Return the [x, y] coordinate for the center point of the cell that contains the specified text.  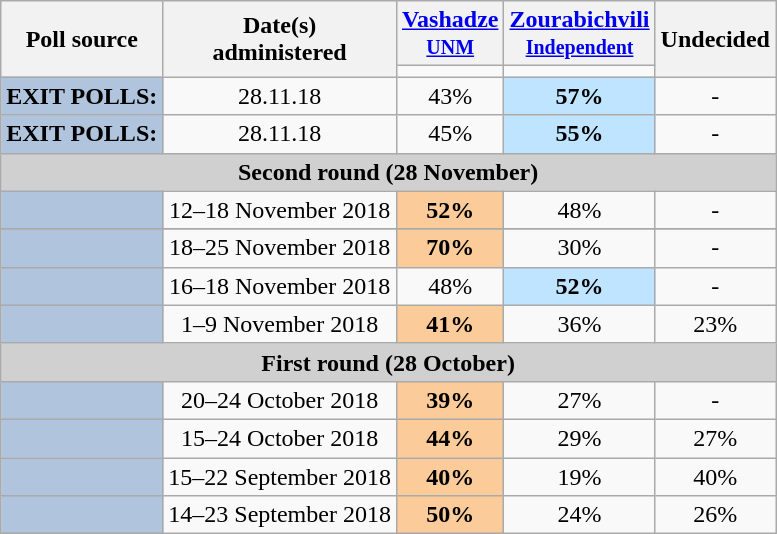
20–24 October 2018 [280, 400]
39% [450, 400]
41% [450, 324]
VashadzeUNM [450, 34]
55% [580, 134]
16–18 November 2018 [280, 286]
44% [450, 438]
12–18 November 2018 [280, 210]
43% [450, 96]
24% [580, 515]
30% [580, 248]
Undecided [715, 39]
Date(s)administered [280, 39]
14–23 September 2018 [280, 515]
Poll source [82, 39]
19% [580, 477]
23% [715, 324]
ZourabichviliIndependent [580, 34]
15–22 September 2018 [280, 477]
26% [715, 515]
15–24 October 2018 [280, 438]
70% [450, 248]
36% [580, 324]
1–9 November 2018 [280, 324]
First round (28 October) [388, 362]
Second round (28 November) [388, 172]
57% [580, 96]
50% [450, 515]
45% [450, 134]
29% [580, 438]
18–25 November 2018 [280, 248]
